Provide the [x, y] coordinate of the cell's center where the given text is located.  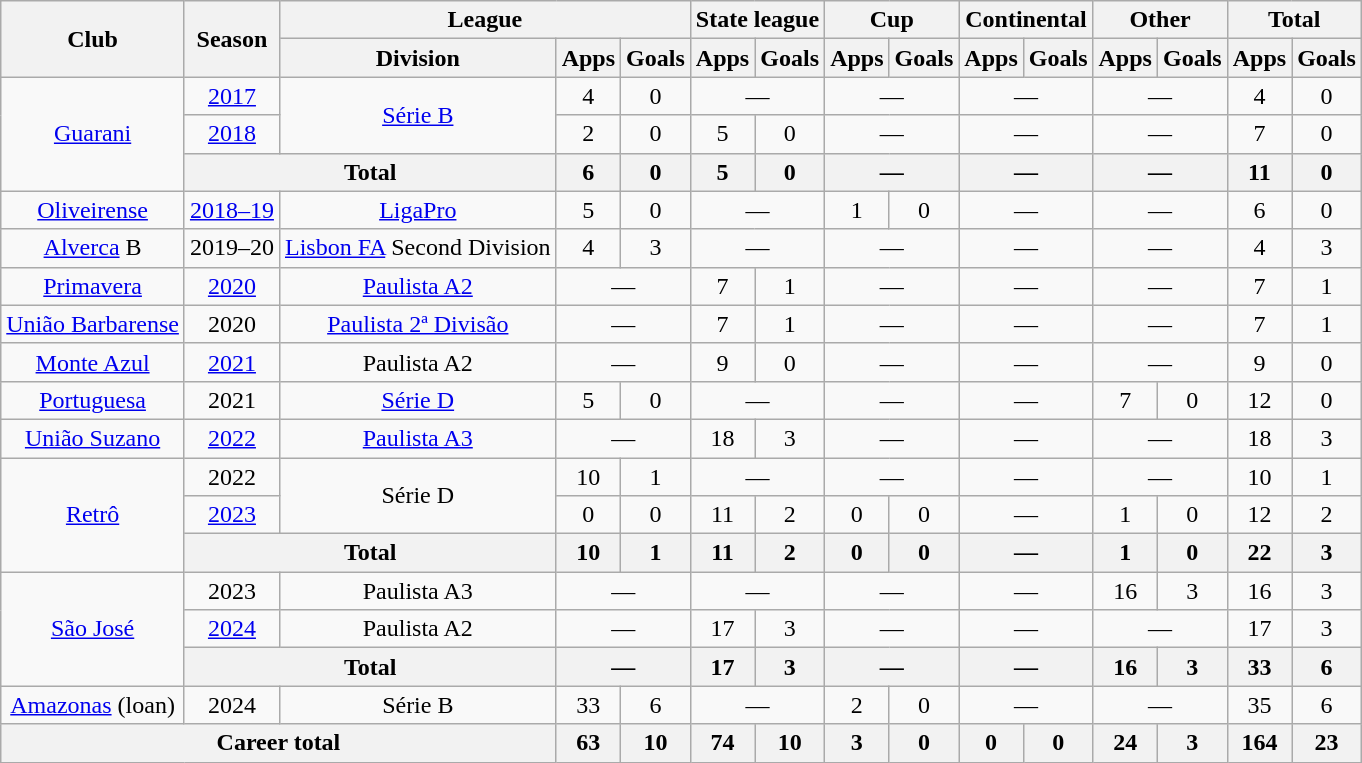
Guarani [93, 134]
2018–19 [232, 210]
2017 [232, 96]
São José [93, 629]
Continental [1026, 20]
63 [588, 743]
Club [93, 39]
União Suzano [93, 438]
Monte Azul [93, 362]
Portuguesa [93, 400]
Career total [278, 743]
LigaPro [418, 210]
Lisbon FA Second Division [418, 248]
Other [1160, 20]
State league [757, 20]
24 [1125, 743]
Primavera [93, 286]
Oliveirense [93, 210]
Paulista 2ª Divisão [418, 324]
164 [1259, 743]
Amazonas (loan) [93, 705]
35 [1259, 705]
2018 [232, 134]
Division [418, 58]
23 [1327, 743]
Alverca B [93, 248]
União Barbarense [93, 324]
22 [1259, 553]
74 [722, 743]
Retrô [93, 515]
League [484, 20]
Cup [892, 20]
2019–20 [232, 248]
Season [232, 39]
